Extract the (x, y) coordinate from the center of the cell holding the provided text.  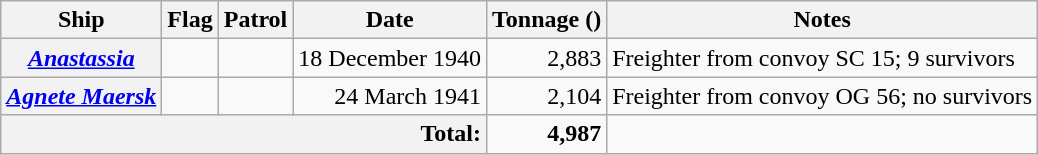
Agnete Maersk (82, 96)
Tonnage () (546, 20)
4,987 (546, 134)
Anastassia (82, 58)
Notes (822, 20)
Freighter from convoy SC 15; 9 survivors (822, 58)
Date (390, 20)
24 March 1941 (390, 96)
Ship (82, 20)
Total: (244, 134)
2,883 (546, 58)
Freighter from convoy OG 56; no survivors (822, 96)
Flag (190, 20)
18 December 1940 (390, 58)
2,104 (546, 96)
Patrol (256, 20)
